Pinpoint the cell where the given text exists, returning its [x, y] midpoint coordinate. 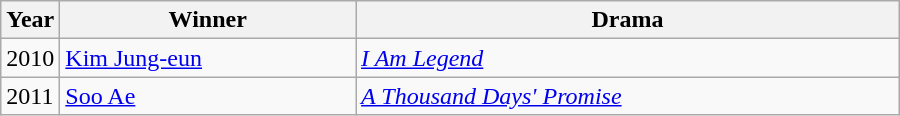
2011 [30, 96]
Kim Jung-eun [208, 58]
Year [30, 20]
Soo Ae [208, 96]
I Am Legend [628, 58]
Winner [208, 20]
2010 [30, 58]
A Thousand Days' Promise [628, 96]
Drama [628, 20]
